Output the (X, Y) coordinate of the center of the cell containing the given text.  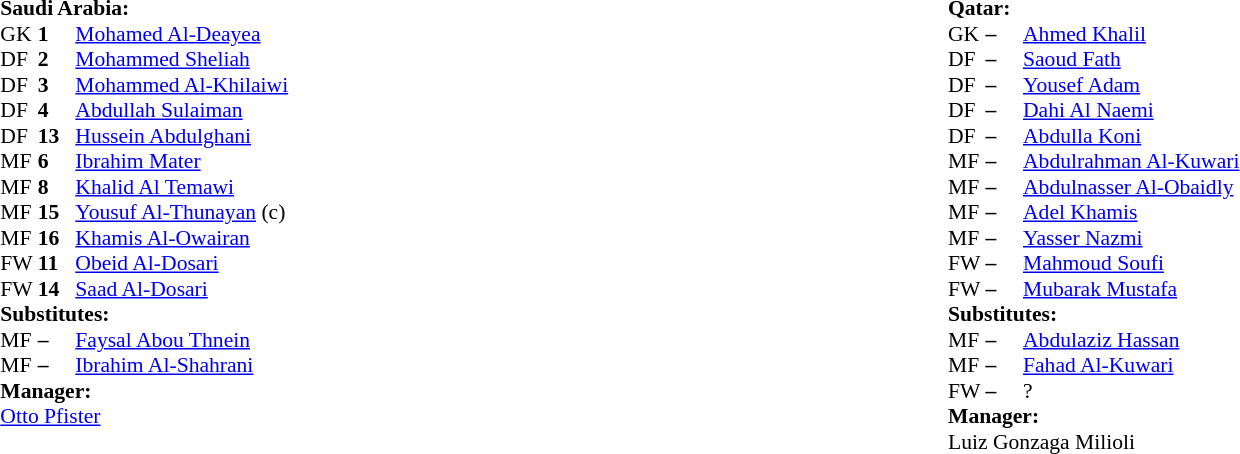
Yousuf Al-Thunayan (c) (182, 213)
Mubarak Mustafa (1131, 289)
Mohamed Al-Deayea (182, 34)
Abdullah Sulaiman (182, 111)
14 (57, 289)
15 (57, 213)
Ibrahim Al-Shahrani (182, 365)
Saad Al-Dosari (182, 289)
Adel Khamis (1131, 213)
2 (57, 59)
8 (57, 187)
Yasser Nazmi (1131, 238)
Ahmed Khalil (1131, 34)
Faysal Abou Thnein (182, 340)
13 (57, 136)
Khamis Al-Owairan (182, 238)
Abdulaziz Hassan (1131, 340)
Hussein Abdulghani (182, 136)
Abdulrahman Al-Kuwari (1131, 161)
Saoud Fath (1131, 59)
Yousef Adam (1131, 85)
Mahmoud Soufi (1131, 263)
3 (57, 85)
4 (57, 111)
Mohammed Sheliah (182, 59)
6 (57, 161)
Abdulnasser Al-Obaidly (1131, 187)
Abdulla Koni (1131, 136)
Fahad Al-Kuwari (1131, 365)
Dahi Al Naemi (1131, 111)
11 (57, 263)
Khalid Al Temawi (182, 187)
Obeid Al-Dosari (182, 263)
? (1131, 391)
Ibrahim Mater (182, 161)
Otto Pfister (144, 417)
Mohammed Al-Khilaiwi (182, 85)
1 (57, 34)
16 (57, 238)
